Identify which cell holds the provided text, then report its [x, y] central coordinate. 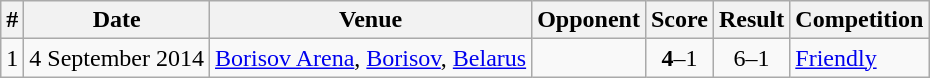
Borisov Arena, Borisov, Belarus [371, 58]
Date [117, 20]
1 [12, 58]
# [12, 20]
4 September 2014 [117, 58]
Opponent [589, 20]
Result [751, 20]
6–1 [751, 58]
4–1 [679, 58]
Friendly [860, 58]
Venue [371, 20]
Score [679, 20]
Competition [860, 20]
